Pinpoint the cell where the given text exists, returning its [X, Y] midpoint coordinate. 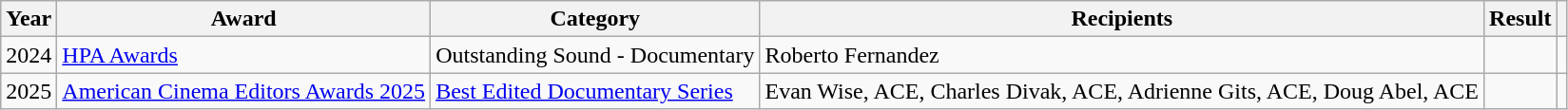
2024 [29, 55]
Result [1520, 19]
Year [29, 19]
Roberto Fernandez [1122, 55]
Outstanding Sound - Documentary [595, 55]
HPA Awards [243, 55]
Award [243, 19]
Recipients [1122, 19]
Evan Wise, ACE, Charles Divak, ACE, Adrienne Gits, ACE, Doug Abel, ACE [1122, 91]
Category [595, 19]
American Cinema Editors Awards 2025 [243, 91]
Best Edited Documentary Series [595, 91]
2025 [29, 91]
